Identify which cell holds the provided text, then report its [X, Y] central coordinate. 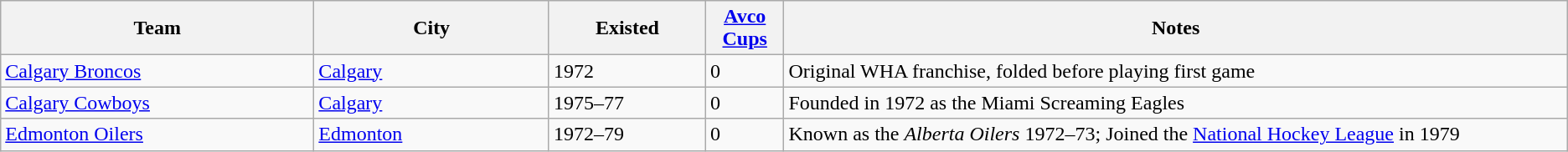
Calgary Cowboys [157, 103]
Team [157, 28]
Known as the Alberta Oilers 1972–73; Joined the National Hockey League in 1979 [1176, 134]
Calgary Broncos [157, 71]
1972–79 [627, 134]
Edmonton Oilers [157, 134]
1972 [627, 71]
Notes [1176, 28]
Original WHA franchise, folded before playing first game [1176, 71]
City [432, 28]
1975–77 [627, 103]
Avco Cups [745, 28]
Edmonton [432, 134]
Founded in 1972 as the Miami Screaming Eagles [1176, 103]
Existed [627, 28]
